From the cell containing the given text, extract its center point as [X, Y] coordinate. 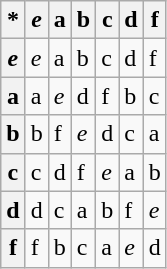
* [13, 20]
